Scan for the cell matching the given text and deliver its (x, y) coordinate at center. 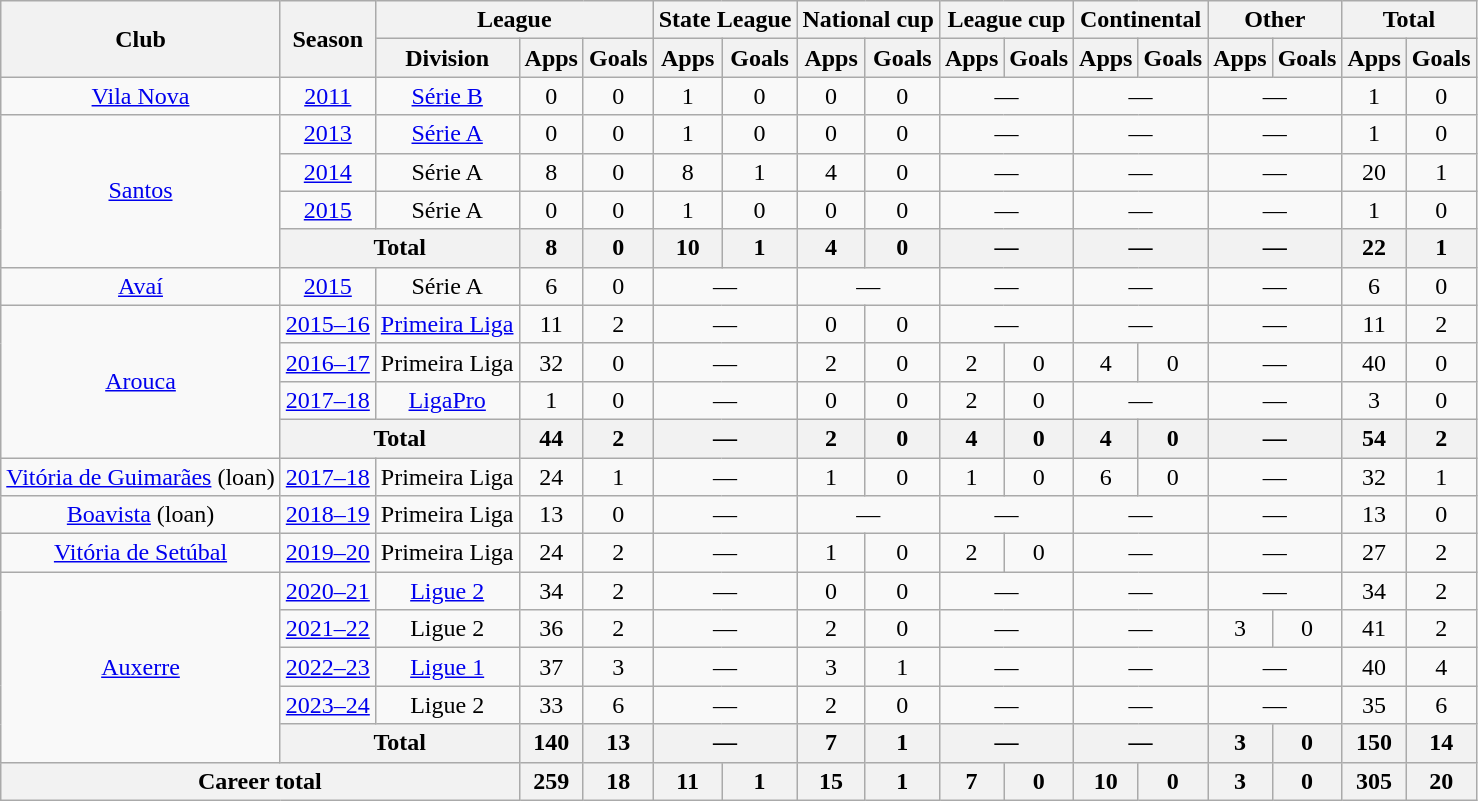
37 (551, 667)
Division (447, 58)
League (514, 20)
2023–24 (328, 705)
Other (1275, 20)
44 (551, 438)
140 (551, 743)
Career total (260, 781)
2011 (328, 96)
27 (1374, 553)
Auxerre (141, 667)
2021–22 (328, 629)
LigaPro (447, 400)
15 (831, 781)
Vitória de Guimarães (loan) (141, 477)
33 (551, 705)
22 (1374, 248)
Club (141, 39)
2016–17 (328, 362)
Continental (1141, 20)
Série B (447, 96)
Season (328, 39)
14 (1441, 743)
305 (1374, 781)
2020–21 (328, 591)
Vitória de Setúbal (141, 553)
Santos (141, 191)
36 (551, 629)
18 (618, 781)
2014 (328, 172)
National cup (868, 20)
2015–16 (328, 324)
54 (1374, 438)
Ligue 1 (447, 667)
259 (551, 781)
State League (725, 20)
Boavista (loan) (141, 515)
2013 (328, 134)
2018–19 (328, 515)
Avaí (141, 286)
2022–23 (328, 667)
35 (1374, 705)
2019–20 (328, 553)
Arouca (141, 381)
League cup (1006, 20)
150 (1374, 743)
Vila Nova (141, 96)
41 (1374, 629)
